Identify which cell holds the provided text, then report its (x, y) central coordinate. 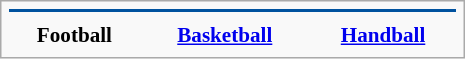
Football (74, 35)
Basketball (225, 35)
Handball (383, 35)
